Pinpoint the cell where the given text exists, returning its [X, Y] midpoint coordinate. 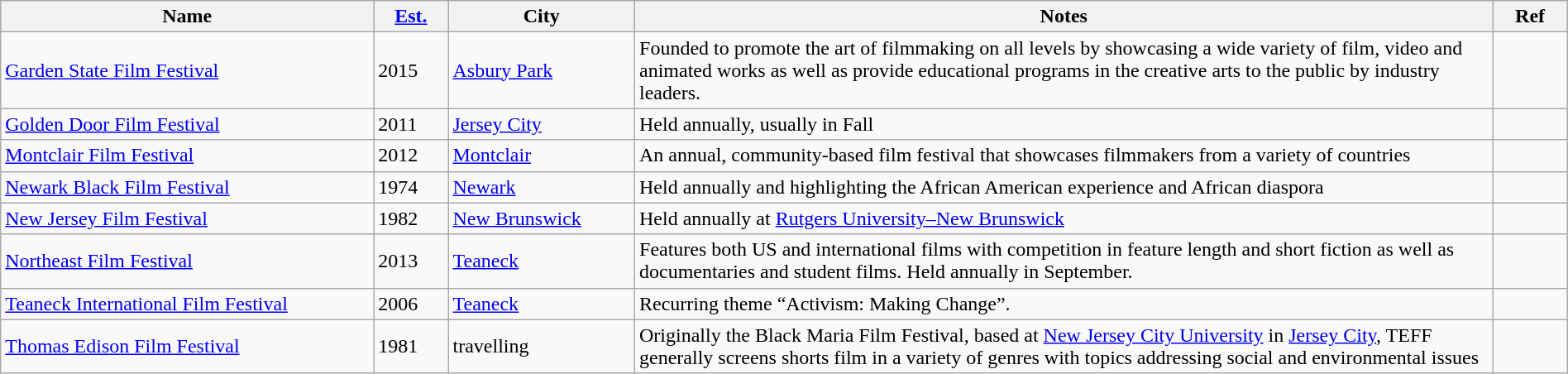
Held annually, usually in Fall [1064, 124]
Ref [1530, 17]
Name [187, 17]
New Brunswick [542, 218]
2006 [411, 304]
Northeast Film Festival [187, 261]
2011 [411, 124]
Asbury Park [542, 70]
1982 [411, 218]
Newark Black Film Festival [187, 187]
Held annually and highlighting the African American experience and African diaspora [1064, 187]
1974 [411, 187]
Thomas Edison Film Festival [187, 346]
Montclair [542, 156]
Teaneck International Film Festival [187, 304]
travelling [542, 346]
City [542, 17]
Est. [411, 17]
2013 [411, 261]
2012 [411, 156]
An annual, community-based film festival that showcases filmmakers from a variety of countries [1064, 156]
Newark [542, 187]
Garden State Film Festival [187, 70]
New Jersey Film Festival [187, 218]
Jersey City [542, 124]
Notes [1064, 17]
Recurring theme “Activism: Making Change”. [1064, 304]
1981 [411, 346]
2015 [411, 70]
Held annually at Rutgers University–New Brunswick [1064, 218]
Golden Door Film Festival [187, 124]
Montclair Film Festival [187, 156]
